Output the [x, y] coordinate of the center of the cell containing the given text.  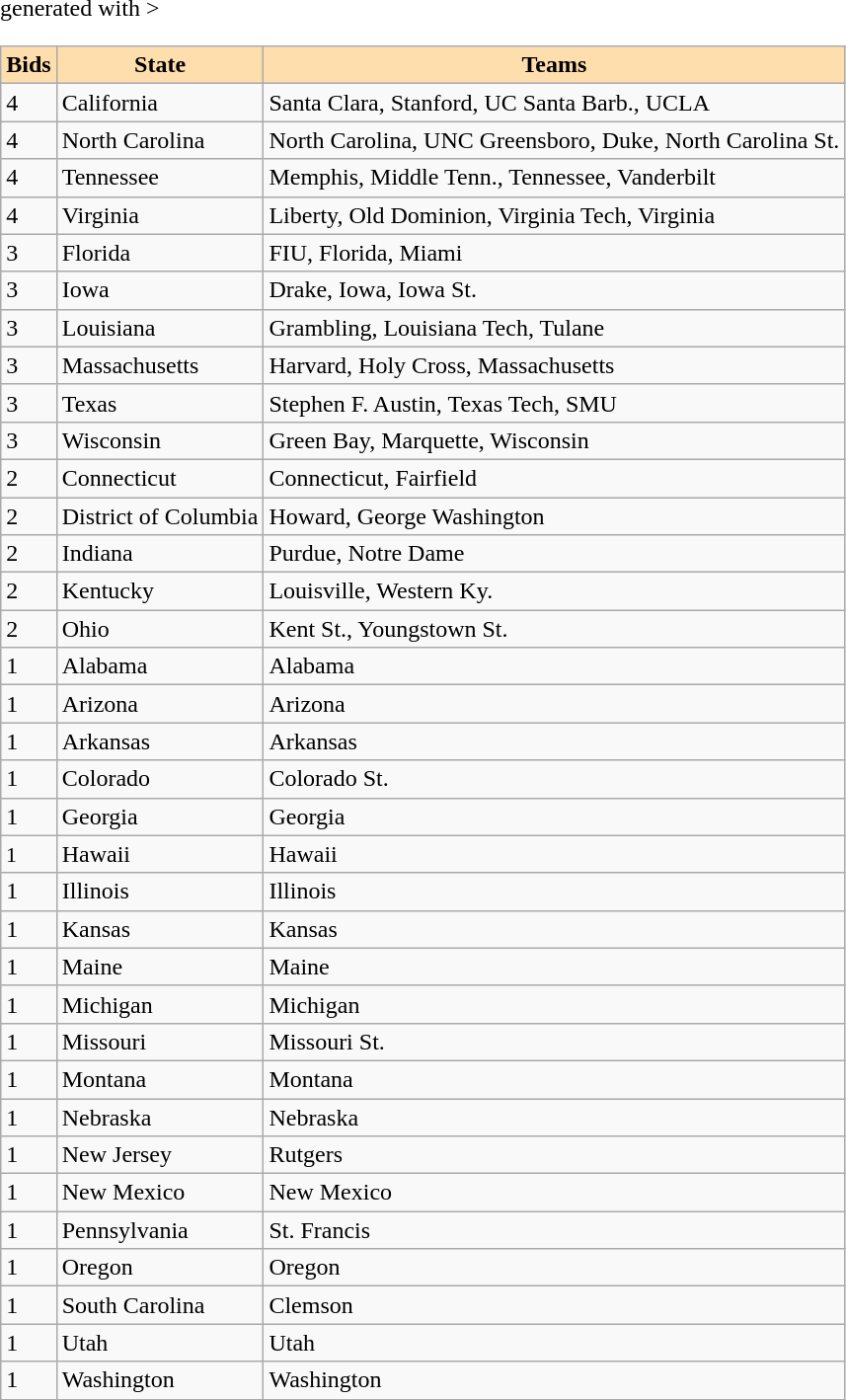
Clemson [555, 1305]
District of Columbia [160, 516]
Kent St., Youngstown St. [555, 629]
Stephen F. Austin, Texas Tech, SMU [555, 403]
Virginia [160, 215]
Purdue, Notre Dame [555, 554]
Texas [160, 403]
Missouri [160, 1042]
Florida [160, 253]
California [160, 103]
Connecticut, Fairfield [555, 478]
Memphis, Middle Tenn., Tennessee, Vanderbilt [555, 178]
Missouri St. [555, 1042]
Teams [555, 65]
Colorado [160, 779]
FIU, Florida, Miami [555, 253]
Bids [29, 65]
Rutgers [555, 1155]
Indiana [160, 554]
Santa Clara, Stanford, UC Santa Barb., UCLA [555, 103]
North Carolina [160, 140]
Kentucky [160, 591]
North Carolina, UNC Greensboro, Duke, North Carolina St. [555, 140]
New Jersey [160, 1155]
Ohio [160, 629]
Louisiana [160, 328]
Connecticut [160, 478]
Pennsylvania [160, 1230]
Massachusetts [160, 365]
State [160, 65]
Louisville, Western Ky. [555, 591]
South Carolina [160, 1305]
Drake, Iowa, Iowa St. [555, 290]
Iowa [160, 290]
St. Francis [555, 1230]
Green Bay, Marquette, Wisconsin [555, 440]
Wisconsin [160, 440]
Tennessee [160, 178]
Liberty, Old Dominion, Virginia Tech, Virginia [555, 215]
Grambling, Louisiana Tech, Tulane [555, 328]
Harvard, Holy Cross, Massachusetts [555, 365]
Howard, George Washington [555, 516]
Colorado St. [555, 779]
